Pinpoint the cell where the given text exists, returning its (X, Y) midpoint coordinate. 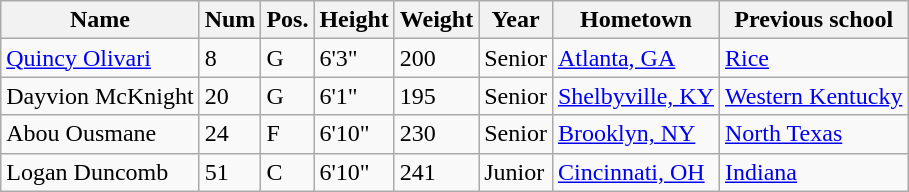
Cincinnati, OH (636, 172)
200 (436, 58)
Logan Duncomb (100, 172)
6'1" (354, 96)
Western Kentucky (814, 96)
Atlanta, GA (636, 58)
20 (230, 96)
Hometown (636, 20)
51 (230, 172)
Previous school (814, 20)
Pos. (288, 20)
Quincy Olivari (100, 58)
230 (436, 134)
Num (230, 20)
Junior (516, 172)
Rice (814, 58)
Name (100, 20)
241 (436, 172)
Shelbyville, KY (636, 96)
C (288, 172)
Dayvion McKnight (100, 96)
F (288, 134)
8 (230, 58)
Brooklyn, NY (636, 134)
Year (516, 20)
24 (230, 134)
Height (354, 20)
195 (436, 96)
6'3" (354, 58)
North Texas (814, 134)
Abou Ousmane (100, 134)
Indiana (814, 172)
Weight (436, 20)
